Identify which cell holds the provided text, then report its [x, y] central coordinate. 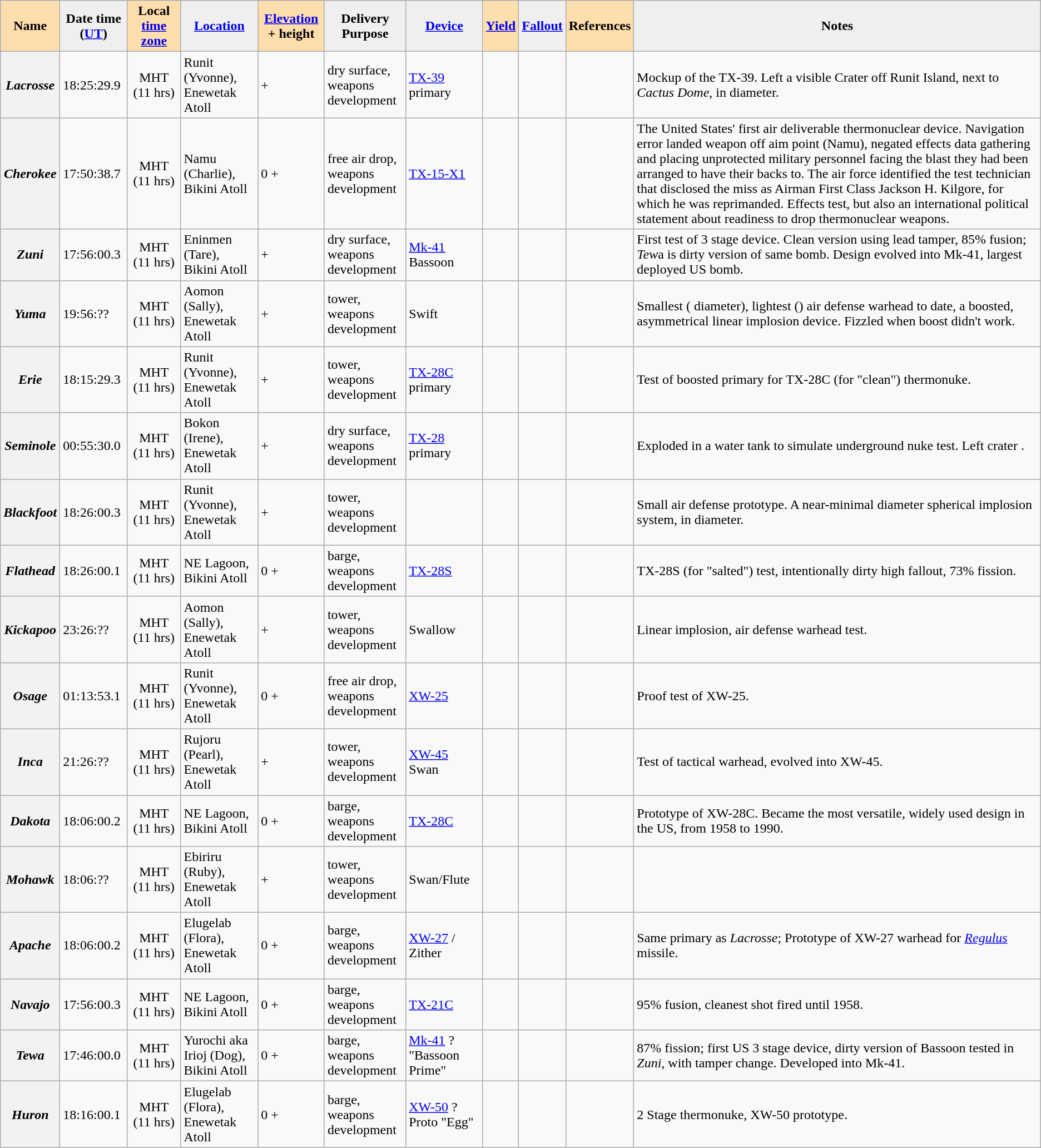
Inca [30, 762]
Device [444, 26]
Namu (Charlie), Bikini Atoll [219, 174]
Huron [30, 1115]
Eninmen (Tare), Bikini Atoll [219, 255]
Tewa [30, 1056]
18:06:?? [93, 880]
19:56:?? [93, 314]
Dakota [30, 821]
TX-21C [444, 1004]
Blackfoot [30, 512]
Swift [444, 314]
Kickapoo [30, 630]
Name [30, 26]
Cherokee [30, 174]
2 Stage thermonuke, XW-50 prototype. [837, 1115]
References [599, 26]
TX-28 primary [444, 446]
Swan/Flute [444, 880]
Same primary as Lacrosse; Prototype of XW-27 warhead for Regulus missile. [837, 946]
Fallout [542, 26]
Zuni [30, 255]
23:26:?? [93, 630]
TX-28C [444, 821]
Mk-41 ? "Bassoon Prime" [444, 1056]
Erie [30, 379]
Test of tactical warhead, evolved into XW-45. [837, 762]
Mockup of the TX-39. Left a visible Crater off Runit Island, next to Cactus Dome, in diameter. [837, 85]
Test of boosted primary for TX-28C (for "clean") thermonuke. [837, 379]
Linear implosion, air defense warhead test. [837, 630]
Location [219, 26]
Proof test of XW-25. [837, 695]
21:26:?? [93, 762]
Yield [500, 26]
Smallest ( diameter), lightest () air defense warhead to date, a boosted, asymmetrical linear implosion device. Fizzled when boost didn't work. [837, 314]
Flathead [30, 571]
Small air defense prototype. A near-minimal diameter spherical implosion system, in diameter. [837, 512]
Apache [30, 946]
TX-28S [444, 571]
Swallow [444, 630]
Prototype of XW-28C. Became the most versatile, widely used design in the US, from 1958 to 1990. [837, 821]
Exploded in a water tank to simulate underground nuke test. Left crater . [837, 446]
Yurochi aka Irioj (Dog), Bikini Atoll [219, 1056]
18:15:29.3 [93, 379]
TX-39 primary [444, 85]
TX-28S (for "salted") test, intentionally dirty high fallout, 73% fission. [837, 571]
Elevation + height [291, 26]
00:55:30.0 [93, 446]
Mk-41 Bassoon [444, 255]
XW-27 / Zither [444, 946]
Lacrosse [30, 85]
01:13:53.1 [93, 695]
TX-28C primary [444, 379]
Navajo [30, 1004]
87% fission; first US 3 stage device, dirty version of Bassoon tested in Zuni, with tamper change. Developed into Mk-41. [837, 1056]
18:26:00.1 [93, 571]
18:26:00.3 [93, 512]
Ebiriru (Ruby), Enewetak Atoll [219, 880]
XW-45 Swan [444, 762]
18:16:00.1 [93, 1115]
Notes [837, 26]
Seminole [30, 446]
TX-15-X1 [444, 174]
Date time (UT) [93, 26]
17:50:38.7 [93, 174]
17:46:00.0 [93, 1056]
18:25:29.9 [93, 85]
XW-50 ? Proto "Egg" [444, 1115]
Bokon (Irene), Enewetak Atoll [219, 446]
Osage [30, 695]
Delivery Purpose [365, 26]
Mohawk [30, 880]
Yuma [30, 314]
95% fusion, cleanest shot fired until 1958. [837, 1004]
XW-25 [444, 695]
Rujoru (Pearl), Enewetak Atoll [219, 762]
Local time zone [154, 26]
